Pinpoint the cell where the given text exists, returning its (x, y) midpoint coordinate. 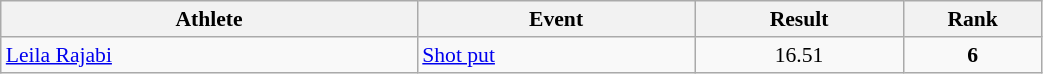
Leila Rajabi (210, 55)
16.51 (799, 55)
Event (556, 19)
Shot put (556, 55)
Result (799, 19)
6 (972, 55)
Rank (972, 19)
Athlete (210, 19)
